Pinpoint the cell where the given text exists, returning its (X, Y) midpoint coordinate. 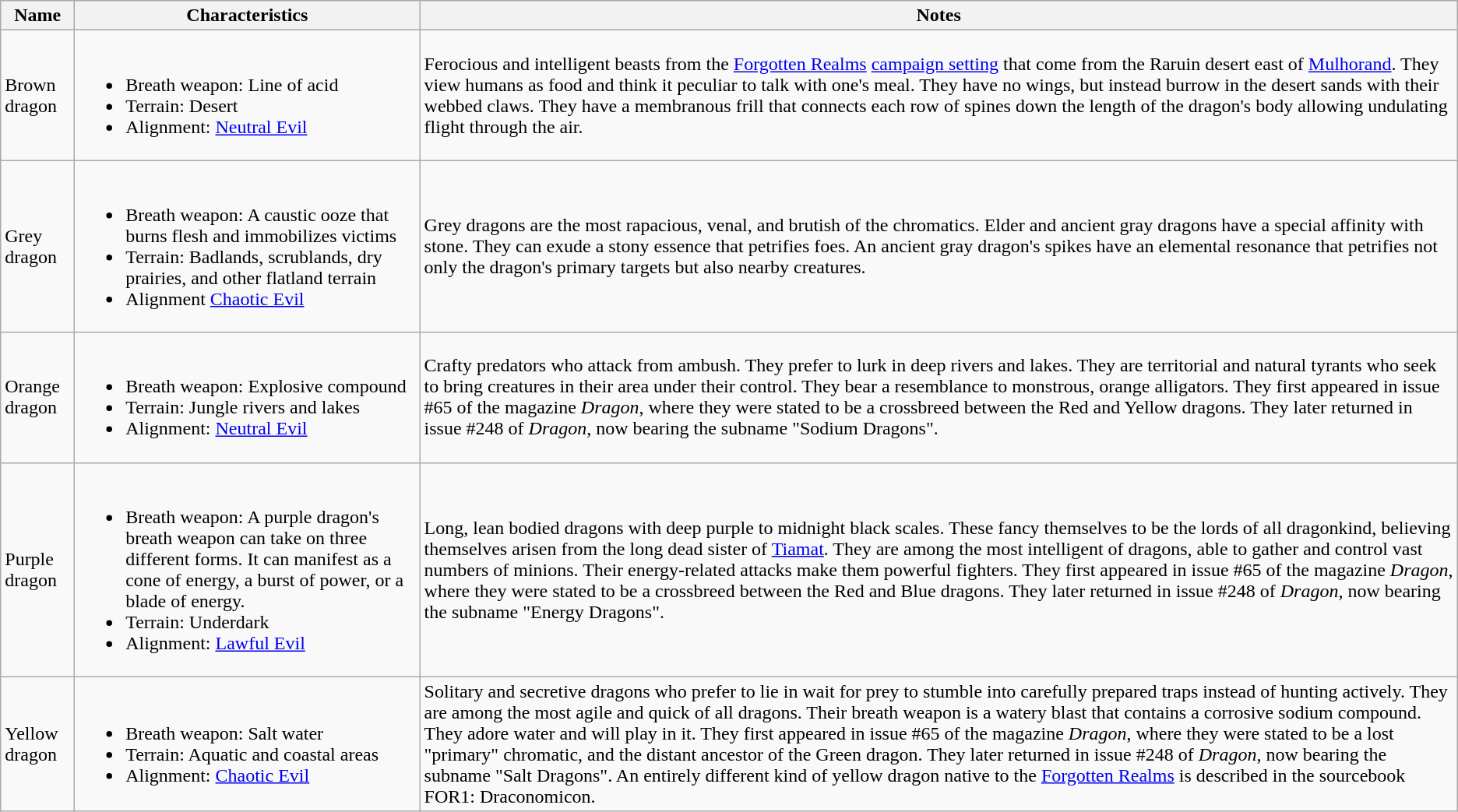
Name (37, 16)
Grey dragon (37, 246)
Orange dragon (37, 397)
Notes (939, 16)
Brown dragon (37, 95)
Breath weapon: Line of acidTerrain: DesertAlignment: Neutral Evil (248, 95)
Purple dragon (37, 570)
Breath weapon: Explosive compoundTerrain: Jungle rivers and lakesAlignment: Neutral Evil (248, 397)
Yellow dragon (37, 744)
Breath weapon: Salt waterTerrain: Aquatic and coastal areasAlignment: Chaotic Evil (248, 744)
Characteristics (248, 16)
